Locate the cell with the specified text and output its (X, Y) center coordinate. 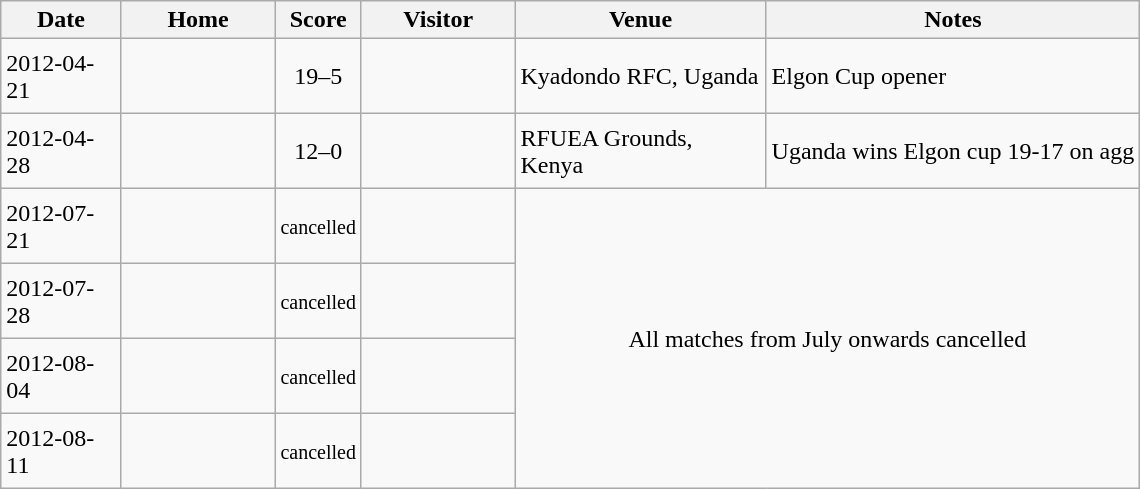
All matches from July onwards cancelled (828, 339)
12–0 (318, 152)
Kyadondo RFC, Uganda (640, 76)
Venue (640, 20)
2012-07-21 (62, 226)
Visitor (438, 20)
19–5 (318, 76)
2012-08-11 (62, 452)
Uganda wins Elgon cup 19-17 on agg (953, 152)
2012-04-21 (62, 76)
Notes (953, 20)
Elgon Cup opener (953, 76)
Home (198, 20)
2012-08-04 (62, 376)
Date (62, 20)
2012-07-28 (62, 302)
2012-04-28 (62, 152)
RFUEA Grounds, Kenya (640, 152)
Score (318, 20)
